For the text-containing cell, return its midpoint in [x, y] coordinate format. 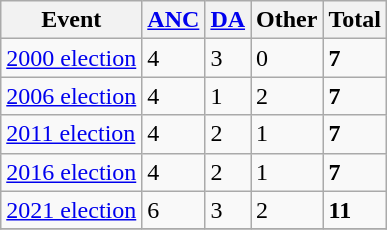
ANC [174, 20]
11 [355, 210]
2011 election [72, 134]
Other [287, 20]
2006 election [72, 96]
0 [287, 58]
Event [72, 20]
6 [174, 210]
DA [228, 20]
2000 election [72, 58]
2021 election [72, 210]
Total [355, 20]
2016 election [72, 172]
